For the text-containing cell, return its midpoint in [x, y] coordinate format. 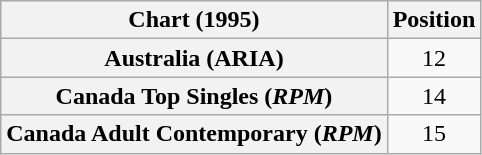
Chart (1995) [194, 20]
14 [434, 96]
15 [434, 134]
12 [434, 58]
Canada Top Singles (RPM) [194, 96]
Canada Adult Contemporary (RPM) [194, 134]
Position [434, 20]
Australia (ARIA) [194, 58]
